Return (x, y) of the center of cell containing provided text 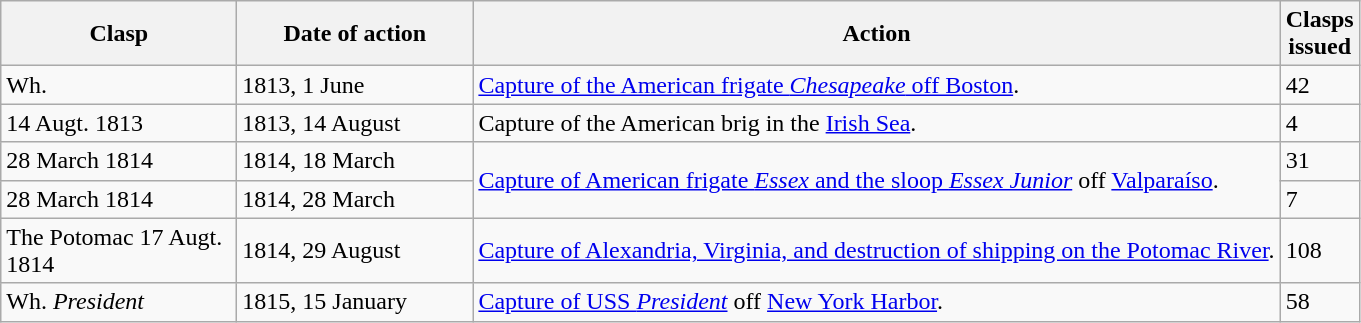
108 (1320, 250)
4 (1320, 123)
14 Augt. 1813 (119, 123)
Clasp (119, 34)
1814, 29 August (355, 250)
Date of action (355, 34)
Capture of the American brig in the Irish Sea. (876, 123)
Capture of the American frigate Chesapeake off Boston. (876, 85)
Capture of American frigate Essex and the sloop Essex Junior off Valparaíso. (876, 180)
Claspsissued (1320, 34)
Wh. (119, 85)
1814, 28 March (355, 199)
Action (876, 34)
Capture of USS President off New York Harbor. (876, 302)
Wh. President (119, 302)
7 (1320, 199)
1815, 15 January (355, 302)
58 (1320, 302)
The Potomac 17 Augt. 1814 (119, 250)
42 (1320, 85)
Capture of Alexandria, Virginia, and destruction of shipping on the Potomac River. (876, 250)
1813, 14 August (355, 123)
1814, 18 March (355, 161)
31 (1320, 161)
1813, 1 June (355, 85)
